Return (x, y) of the center of cell containing provided text 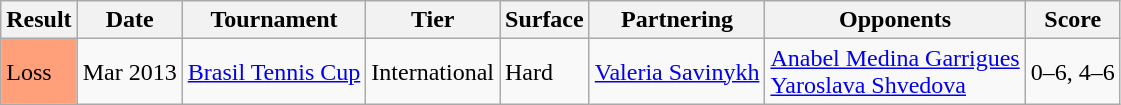
Score (1072, 20)
Anabel Medina Garrigues Yaroslava Shvedova (895, 72)
0–6, 4–6 (1072, 72)
Result (39, 20)
Mar 2013 (130, 72)
Partnering (677, 20)
Tier (433, 20)
Hard (545, 72)
Surface (545, 20)
Loss (39, 72)
Opponents (895, 20)
International (433, 72)
Valeria Savinykh (677, 72)
Tournament (274, 20)
Brasil Tennis Cup (274, 72)
Date (130, 20)
